For the text-containing cell, return its midpoint in (X, Y) coordinate format. 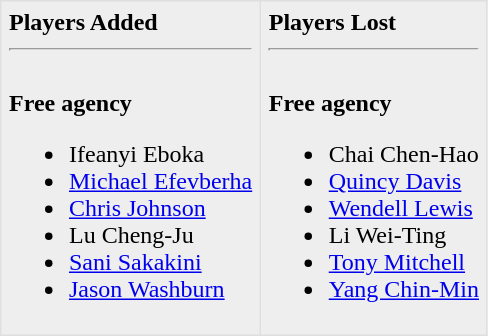
Players Added Free agencyIfeanyi EbokaMichael EfevberhaChris JohnsonLu Cheng-JuSani SakakiniJason Washburn (131, 168)
Players Lost Free agencyChai Chen-HaoQuincy DavisWendell LewisLi Wei-TingTony MitchellYang Chin-Min (374, 168)
